Pinpoint the cell where the given text exists, returning its [x, y] midpoint coordinate. 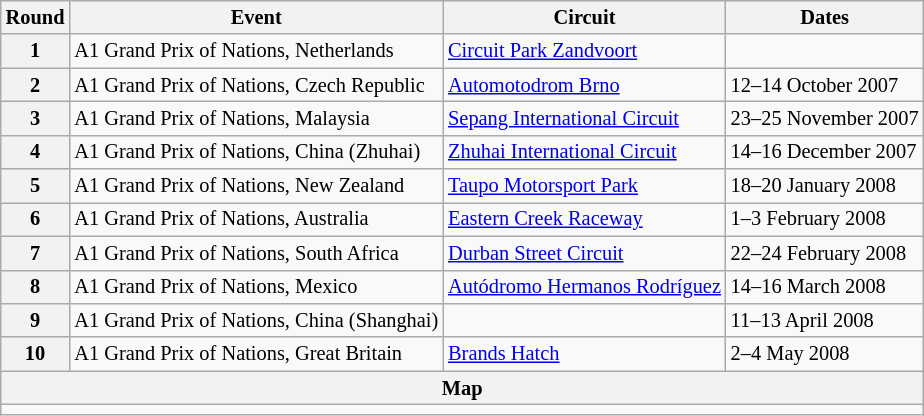
2 [36, 85]
Round [36, 17]
Eastern Creek Raceway [584, 219]
2–4 May 2008 [825, 354]
Zhuhai International Circuit [584, 152]
14–16 December 2007 [825, 152]
3 [36, 118]
A1 Grand Prix of Nations, Czech Republic [256, 85]
9 [36, 320]
23–25 November 2007 [825, 118]
Map [462, 388]
Sepang International Circuit [584, 118]
8 [36, 287]
A1 Grand Prix of Nations, Great Britain [256, 354]
5 [36, 186]
A1 Grand Prix of Nations, China (Shanghai) [256, 320]
Dates [825, 17]
22–24 February 2008 [825, 253]
A1 Grand Prix of Nations, China (Zhuhai) [256, 152]
10 [36, 354]
4 [36, 152]
A1 Grand Prix of Nations, Mexico [256, 287]
18–20 January 2008 [825, 186]
A1 Grand Prix of Nations, South Africa [256, 253]
7 [36, 253]
Circuit [584, 17]
Brands Hatch [584, 354]
A1 Grand Prix of Nations, Malaysia [256, 118]
Durban Street Circuit [584, 253]
6 [36, 219]
1 [36, 51]
A1 Grand Prix of Nations, New Zealand [256, 186]
A1 Grand Prix of Nations, Australia [256, 219]
1–3 February 2008 [825, 219]
Taupo Motorsport Park [584, 186]
Event [256, 17]
Automotodrom Brno [584, 85]
12–14 October 2007 [825, 85]
Autódromo Hermanos Rodríguez [584, 287]
Circuit Park Zandvoort [584, 51]
11–13 April 2008 [825, 320]
14–16 March 2008 [825, 287]
A1 Grand Prix of Nations, Netherlands [256, 51]
